Locate the cell with the specified text and output its (X, Y) center coordinate. 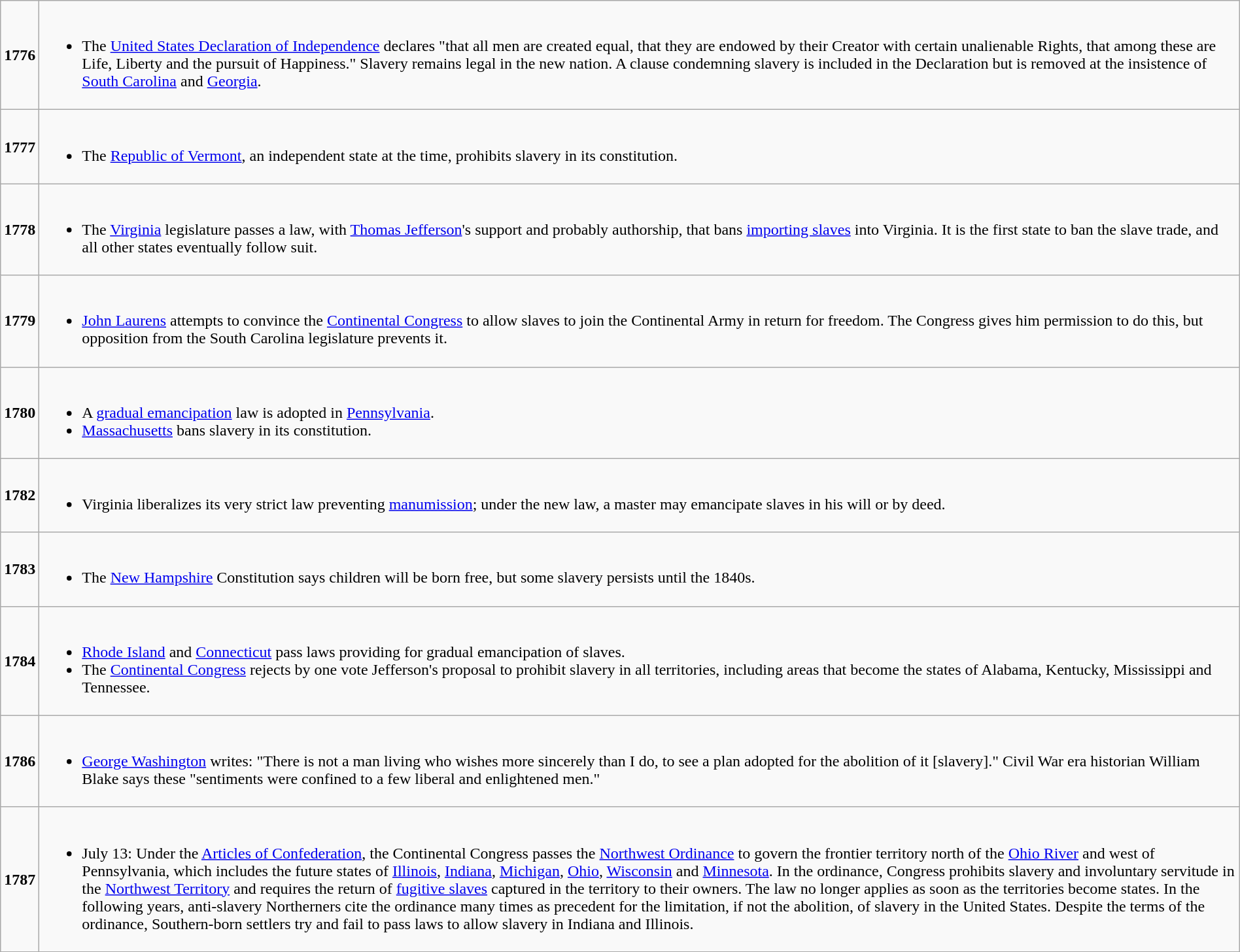
1784 (20, 660)
1786 (20, 761)
Virginia liberalizes its very strict law preventing manumission; under the new law, a master may emancipate slaves in his will or by deed. (640, 496)
1782 (20, 496)
1776 (20, 55)
The Republic of Vermont, an independent state at the time, prohibits slavery in its constitution. (640, 146)
The New Hampshire Constitution says children will be born free, but some slavery persists until the 1840s. (640, 569)
1787 (20, 879)
A gradual emancipation law is adopted in Pennsylvania.Massachusetts bans slavery in its constitution. (640, 413)
1780 (20, 413)
1779 (20, 321)
1777 (20, 146)
1778 (20, 229)
1783 (20, 569)
